Determine the [x, y] coordinate at the center of the cell enclosing the given text.  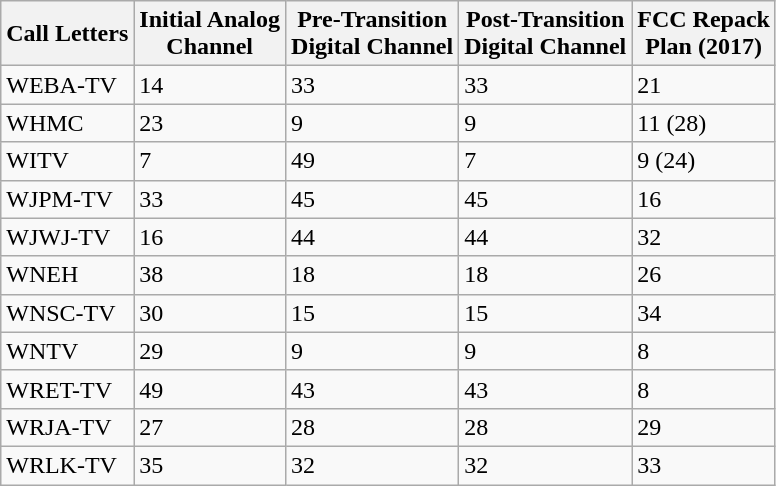
WJWJ-TV [68, 237]
FCC RepackPlan (2017) [704, 34]
WITV [68, 161]
WRLK-TV [68, 465]
35 [210, 465]
11 (28) [704, 123]
38 [210, 275]
Pre-TransitionDigital Channel [372, 34]
30 [210, 313]
27 [210, 427]
WNTV [68, 351]
9 (24) [704, 161]
14 [210, 85]
WHMC [68, 123]
WRET-TV [68, 389]
21 [704, 85]
WNSC-TV [68, 313]
23 [210, 123]
WNEH [68, 275]
Initial AnalogChannel [210, 34]
WJPM-TV [68, 199]
26 [704, 275]
Post-TransitionDigital Channel [546, 34]
34 [704, 313]
WRJA-TV [68, 427]
Call Letters [68, 34]
WEBA-TV [68, 85]
